Find where the given text appears and provide that cell's center as [X, Y] coordinate. 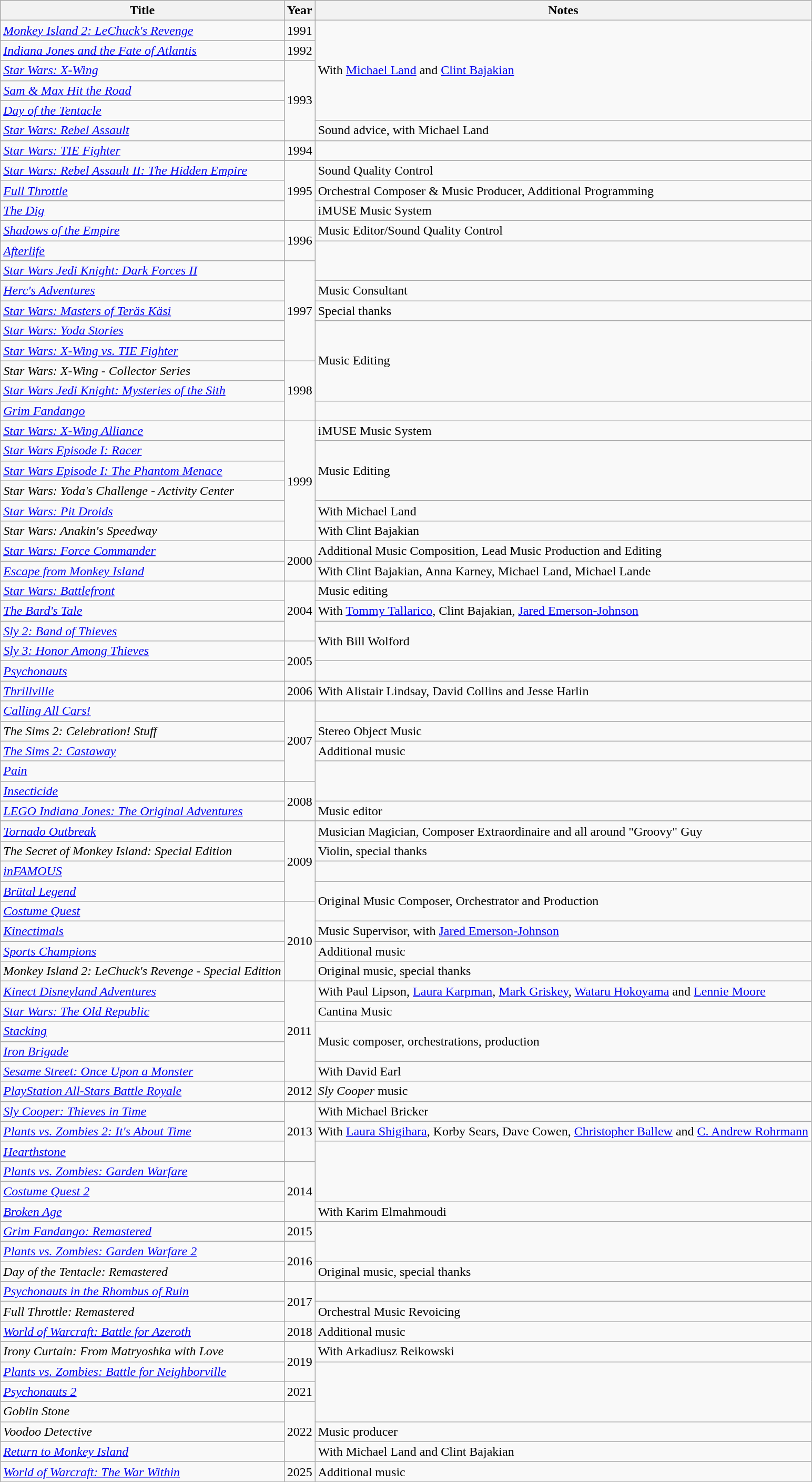
Music editor [563, 811]
World of Warcraft: Battle for Azeroth [142, 1332]
World of Warcraft: The War Within [142, 1471]
2014 [300, 1191]
Psychonauts 2 [142, 1392]
Day of the Tentacle [142, 110]
Music Supervisor, with Jared Emerson-Johnson [563, 931]
1996 [300, 240]
2015 [300, 1232]
2008 [300, 801]
The Sims 2: Celebration! Stuff [142, 731]
Star Wars Episode I: Racer [142, 451]
Original Music Composer, Orchestrator and Production [563, 901]
1992 [300, 50]
Music producer [563, 1432]
Calling All Cars! [142, 711]
With Tommy Tallarico, Clint Bajakian, Jared Emerson-Johnson [563, 611]
Star Wars: Yoda Stories [142, 331]
Star Wars: Pit Droids [142, 511]
With Karim Elmahmoudi [563, 1211]
Star Wars Episode I: The Phantom Menace [142, 471]
The Sims 2: Castaway [142, 751]
Costume Quest 2 [142, 1191]
Full Throttle: Remastered [142, 1312]
Thrillville [142, 691]
Star Wars: Yoda's Challenge - Activity Center [142, 491]
Music Consultant [563, 291]
2011 [300, 1031]
Herc's Adventures [142, 291]
Grim Fandango [142, 411]
Psychonauts [142, 671]
Voodoo Detective [142, 1432]
2016 [300, 1262]
1991 [300, 31]
Star Wars: Rebel Assault [142, 130]
Sound advice, with Michael Land [563, 130]
1999 [300, 481]
Star Wars: Force Commander [142, 551]
Star Wars: X-Wing - Collector Series [142, 371]
Star Wars: Battlefront [142, 591]
2004 [300, 611]
Sam & Max Hit the Road [142, 90]
Title [142, 11]
1995 [300, 190]
Additional Music Composition, Lead Music Production and Editing [563, 551]
Star Wars Jedi Knight: Dark Forces II [142, 271]
With Alistair Lindsay, David Collins and Jesse Harlin [563, 691]
Full Throttle [142, 190]
2018 [300, 1332]
2021 [300, 1392]
Star Wars: X-Wing [142, 70]
Star Wars Jedi Knight: Mysteries of the Sith [142, 391]
2000 [300, 561]
2025 [300, 1471]
Music composer, orchestrations, production [563, 1041]
Iron Brigade [142, 1051]
Notes [563, 11]
With Clint Bajakian [563, 531]
Cantina Music [563, 1011]
Afterlife [142, 251]
With Paul Lipson, Laura Karpman, Mark Griskey, Wataru Hokoyama and Lennie Moore [563, 991]
PlayStation All-Stars Battle Royale [142, 1091]
Stacking [142, 1031]
Return to Monkey Island [142, 1451]
Plants vs. Zombies: Battle for Neighborville [142, 1372]
Sly Cooper music [563, 1091]
Broken Age [142, 1211]
Sesame Street: Once Upon a Monster [142, 1071]
With David Earl [563, 1071]
Psychonauts in the Rhombus of Ruin [142, 1292]
Special thanks [563, 311]
Musician Magician, Composer Extraordinaire and all around "Groovy" Guy [563, 831]
Year [300, 11]
Irony Curtain: From Matryoshka with Love [142, 1352]
Brütal Legend [142, 891]
Star Wars: The Old Republic [142, 1011]
Day of the Tentacle: Remastered [142, 1272]
2010 [300, 941]
The Dig [142, 210]
2013 [300, 1131]
Star Wars: Anakin's Speedway [142, 531]
Violin, special thanks [563, 851]
Insecticide [142, 791]
Escape from Monkey Island [142, 571]
Plants vs. Zombies: Garden Warfare [142, 1171]
With Michael Land [563, 511]
1994 [300, 150]
Indiana Jones and the Fate of Atlantis [142, 50]
The Bard's Tale [142, 611]
Star Wars: Masters of Teräs Käsi [142, 311]
1998 [300, 391]
The Secret of Monkey Island: Special Edition [142, 851]
1997 [300, 311]
LEGO Indiana Jones: The Original Adventures [142, 811]
Sly 2: Band of Thieves [142, 631]
Star Wars: TIE Fighter [142, 150]
Music Editor/Sound Quality Control [563, 230]
Orchestral Music Revoicing [563, 1312]
Star Wars: X-Wing vs. TIE Fighter [142, 351]
Sports Champions [142, 951]
Monkey Island 2: LeChuck's Revenge [142, 31]
1993 [300, 100]
Tornado Outbreak [142, 831]
With Clint Bajakian, Anna Karney, Michael Land, Michael Lande [563, 571]
Pain [142, 771]
2006 [300, 691]
Kinect Disneyland Adventures [142, 991]
Plants vs. Zombies: Garden Warfare 2 [142, 1252]
2012 [300, 1091]
Orchestral Composer & Music Producer, Additional Programming [563, 190]
2009 [300, 861]
2017 [300, 1302]
Sly 3: Honor Among Thieves [142, 651]
Star Wars: Rebel Assault II: The Hidden Empire [142, 170]
Sound Quality Control [563, 170]
Goblin Stone [142, 1412]
Monkey Island 2: LeChuck's Revenge - Special Edition [142, 971]
2007 [300, 741]
2022 [300, 1432]
Plants vs. Zombies 2: It's About Time [142, 1131]
2019 [300, 1362]
With Michael Bricker [563, 1111]
Shadows of the Empire [142, 230]
With Arkadiusz Reikowski [563, 1352]
With Bill Wolford [563, 641]
Hearthstone [142, 1151]
Grim Fandango: Remastered [142, 1232]
Music editing [563, 591]
Star Wars: X-Wing Alliance [142, 431]
Stereo Object Music [563, 731]
Costume Quest [142, 911]
inFAMOUS [142, 871]
2005 [300, 661]
With Laura Shigihara, Korby Sears, Dave Cowen, Christopher Ballew and C. Andrew Rohrmann [563, 1131]
Kinectimals [142, 931]
Sly Cooper: Thieves in Time [142, 1111]
